Pinpoint the cell where the given text exists, returning its (X, Y) midpoint coordinate. 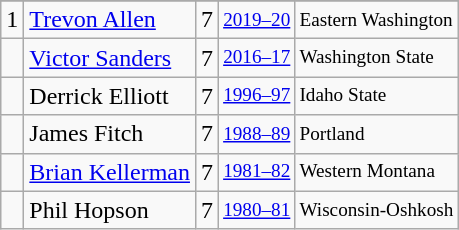
Western Montana (376, 172)
Portland (376, 134)
Washington State (376, 58)
1 (12, 20)
Trevon Allen (110, 20)
1988–89 (257, 134)
Eastern Washington (376, 20)
1981–82 (257, 172)
Brian Kellerman (110, 172)
Idaho State (376, 96)
2016–17 (257, 58)
1996–97 (257, 96)
James Fitch (110, 134)
Derrick Elliott (110, 96)
2019–20 (257, 20)
1980–81 (257, 210)
Wisconsin-Oshkosh (376, 210)
Phil Hopson (110, 210)
Victor Sanders (110, 58)
